Determine the (X, Y) coordinate at the center of the cell enclosing the given text.  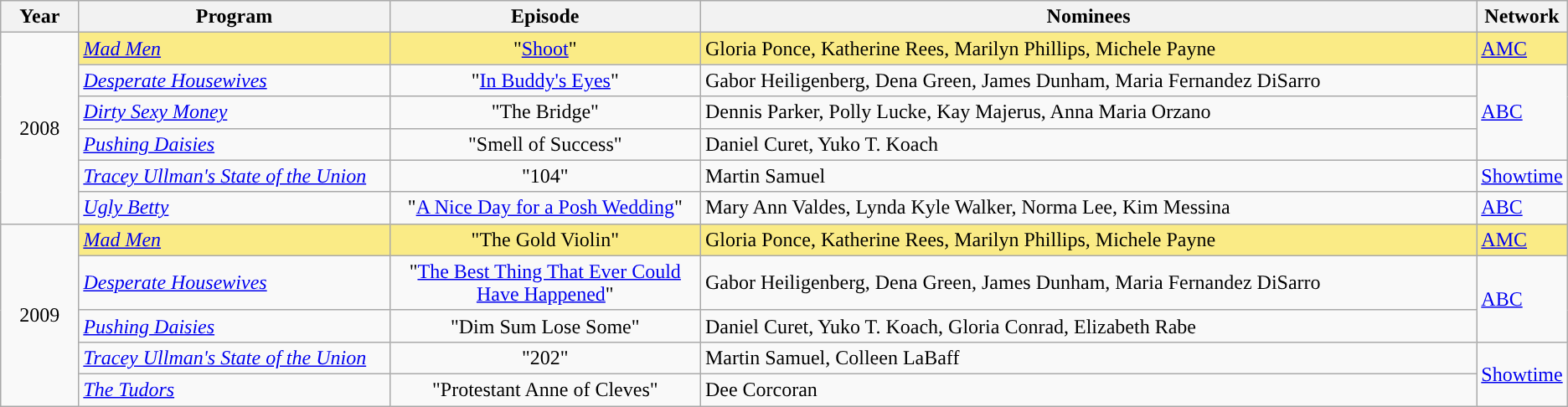
"Shoot" (544, 49)
"The Best Thing That Ever Could Have Happened" (544, 283)
"Smell of Success" (544, 144)
"In Buddy's Eyes" (544, 80)
Network (1522, 17)
Martin Samuel, Colleen LaBaff (1088, 358)
"A Nice Day for a Posh Wedding" (544, 208)
"Protestant Anne of Cleves" (544, 389)
"The Bridge" (544, 112)
Ugly Betty (235, 208)
"Dim Sum Lose Some" (544, 326)
Dirty Sexy Money (235, 112)
The Tudors (235, 389)
Episode (544, 17)
Year (40, 17)
"The Gold Violin" (544, 240)
Dee Corcoran (1088, 389)
2009 (40, 315)
Martin Samuel (1088, 176)
Mary Ann Valdes, Lynda Kyle Walker, Norma Lee, Kim Messina (1088, 208)
"202" (544, 358)
Dennis Parker, Polly Lucke, Kay Majerus, Anna Maria Orzano (1088, 112)
Daniel Curet, Yuko T. Koach (1088, 144)
Program (235, 17)
Nominees (1088, 17)
2008 (40, 128)
"104" (544, 176)
Daniel Curet, Yuko T. Koach, Gloria Conrad, Elizabeth Rabe (1088, 326)
